From the cell containing the given text, extract its center point as [x, y] coordinate. 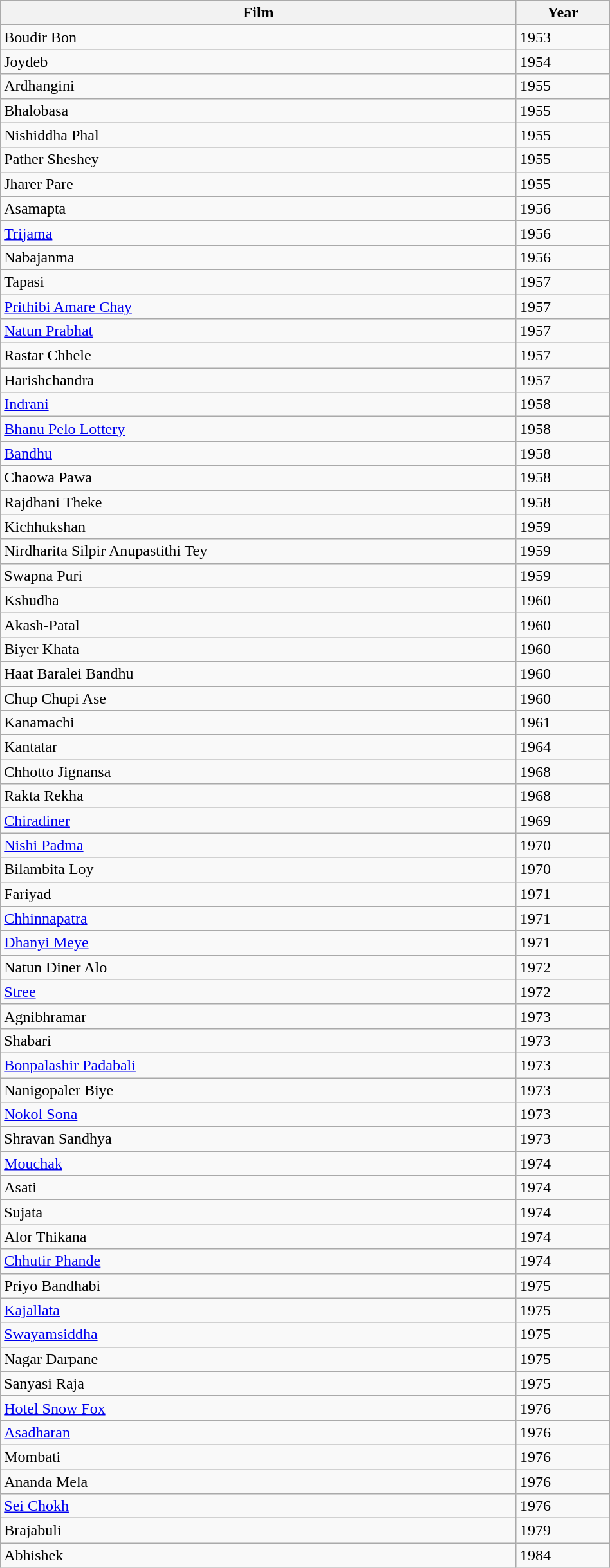
Prithibi Amare Chay [259, 307]
Hotel Snow Fox [259, 1408]
Boudir Bon [259, 37]
Indrani [259, 405]
Nokol Sona [259, 1115]
Asadharan [259, 1432]
Kichhukshan [259, 527]
Chup Chupi Ase [259, 698]
1964 [562, 747]
Brajabuli [259, 1531]
Stree [259, 992]
Shabari [259, 1041]
Natun Prabhat [259, 331]
Kajallata [259, 1310]
Asamapta [259, 208]
Trijama [259, 233]
Kshudha [259, 600]
Ardhangini [259, 86]
Kanamachi [259, 723]
Chhotto Jignansa [259, 772]
Chaowa Pawa [259, 478]
Ananda Mela [259, 1481]
Chhinnapatra [259, 918]
Nanigopaler Biye [259, 1090]
Rajdhani Theke [259, 502]
Mombati [259, 1457]
Kantatar [259, 747]
1954 [562, 62]
Nishi Padma [259, 845]
Asati [259, 1188]
Film [259, 13]
Sanyasi Raja [259, 1383]
Akash-Patal [259, 624]
Nirdharita Silpir Anupastithi Tey [259, 551]
Fariyad [259, 894]
Bandhu [259, 453]
Year [562, 13]
Agnibhramar [259, 1016]
1984 [562, 1555]
Mouchak [259, 1163]
1961 [562, 723]
Chiradiner [259, 821]
Alor Thikana [259, 1237]
1969 [562, 821]
Chhutir Phande [259, 1261]
Dhanyi Meye [259, 943]
Harishchandra [259, 380]
Bonpalashir Padabali [259, 1065]
Nabajanma [259, 257]
Sujata [259, 1212]
1979 [562, 1531]
Nagar Darpane [259, 1359]
Abhishek [259, 1555]
Swapna Puri [259, 576]
Joydeb [259, 62]
Rastar Chhele [259, 356]
Pather Sheshey [259, 160]
Bhalobasa [259, 111]
1953 [562, 37]
Nishiddha Phal [259, 135]
Shravan Sandhya [259, 1139]
Bhanu Pelo Lottery [259, 429]
Sei Chokh [259, 1506]
Swayamsiddha [259, 1335]
Rakta Rekha [259, 796]
Haat Baralei Bandhu [259, 673]
Tapasi [259, 282]
Bilambita Loy [259, 870]
Natun Diner Alo [259, 967]
Biyer Khata [259, 649]
Priyo Bandhabi [259, 1286]
Jharer Pare [259, 184]
